From the cell containing the given text, extract its center point as [x, y] coordinate. 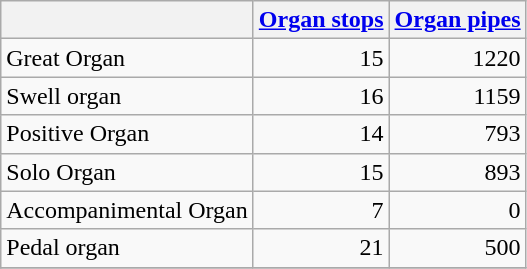
Organ stops [321, 20]
Accompanimental Organ [128, 210]
0 [458, 210]
Great Organ [128, 58]
Pedal organ [128, 248]
16 [321, 96]
500 [458, 248]
1220 [458, 58]
14 [321, 134]
7 [321, 210]
21 [321, 248]
793 [458, 134]
Organ pipes [458, 20]
893 [458, 172]
Positive Organ [128, 134]
1159 [458, 96]
Solo Organ [128, 172]
Swell organ [128, 96]
